Capture the cell that displays the provided text and extract its (x, y) central coordinate. 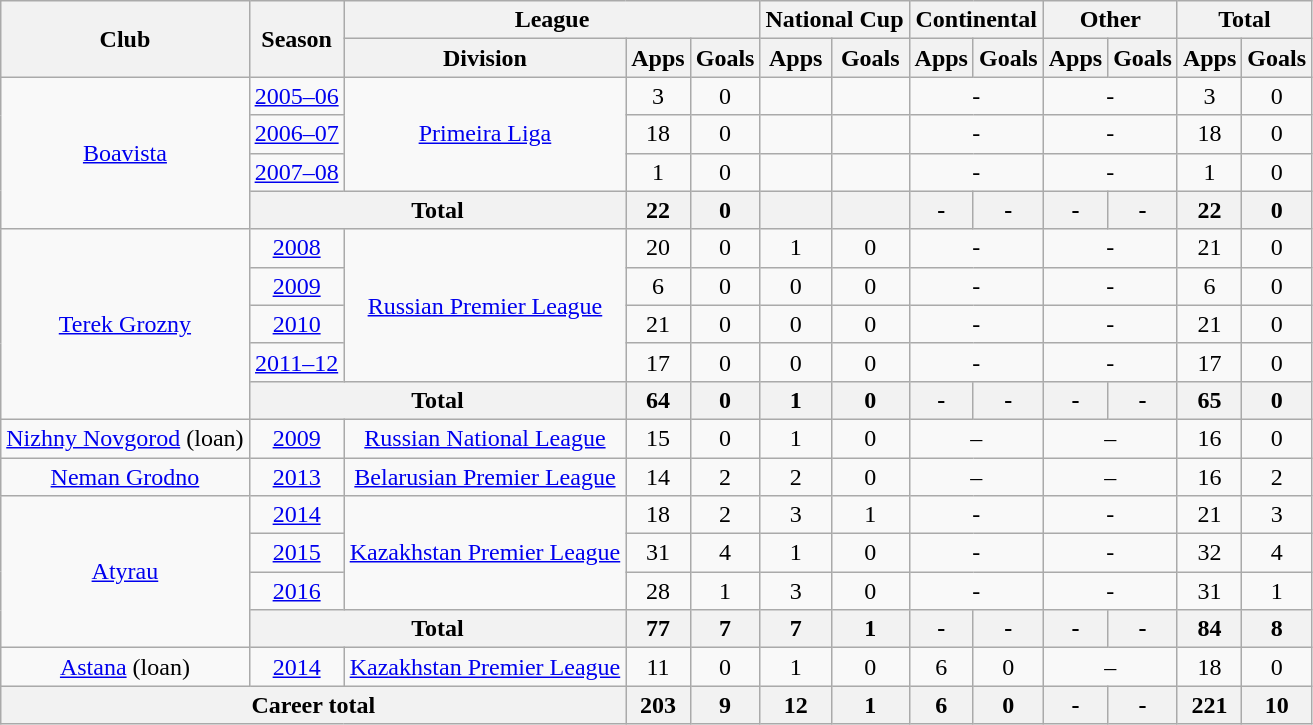
10 (1277, 705)
84 (1209, 629)
14 (658, 477)
20 (658, 248)
15 (658, 438)
Other (1110, 20)
Neman Grodno (125, 477)
2007–08 (296, 172)
Primeira Liga (485, 134)
Career total (314, 705)
221 (1209, 705)
28 (658, 591)
2005–06 (296, 96)
8 (1277, 629)
2016 (296, 591)
2013 (296, 477)
32 (1209, 553)
Belarusian Premier League (485, 477)
203 (658, 705)
Russian Premier League (485, 305)
Russian National League (485, 438)
77 (658, 629)
Season (296, 39)
11 (658, 667)
Nizhny Novgorod (loan) (125, 438)
2006–07 (296, 134)
Atyrau (125, 572)
9 (725, 705)
Continental (976, 20)
2010 (296, 324)
Terek Grozny (125, 324)
League (552, 20)
Club (125, 39)
Astana (loan) (125, 667)
2015 (296, 553)
12 (796, 705)
2008 (296, 248)
2011–12 (296, 362)
65 (1209, 400)
Division (485, 58)
64 (658, 400)
Boavista (125, 153)
National Cup (834, 20)
